Return the (x, y) coordinate for the center point of the cell that contains the specified text.  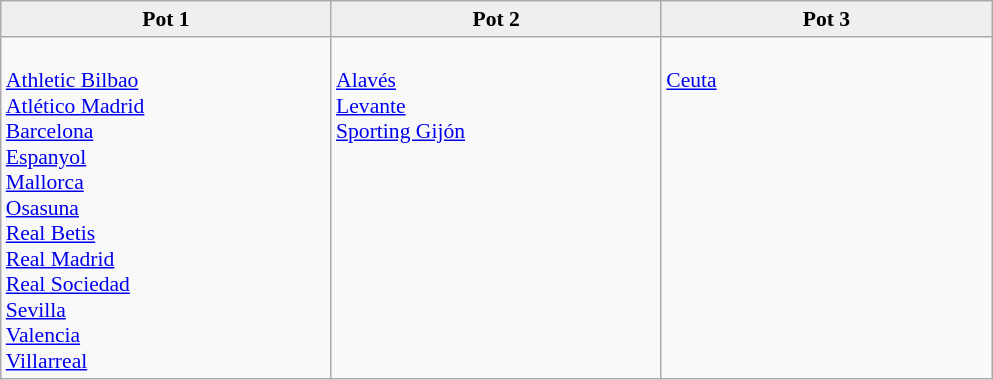
Pot 3 (826, 19)
Alavés Levante Sporting Gijón (496, 208)
Pot 1 (166, 19)
Pot 2 (496, 19)
Athletic Bilbao Atlético Madrid Barcelona Espanyol Mallorca Osasuna Real Betis Real Madrid Real Sociedad Sevilla Valencia Villarreal (166, 208)
Ceuta (826, 208)
